Search for the cell housing the specified text and yield its [X, Y] center coordinate. 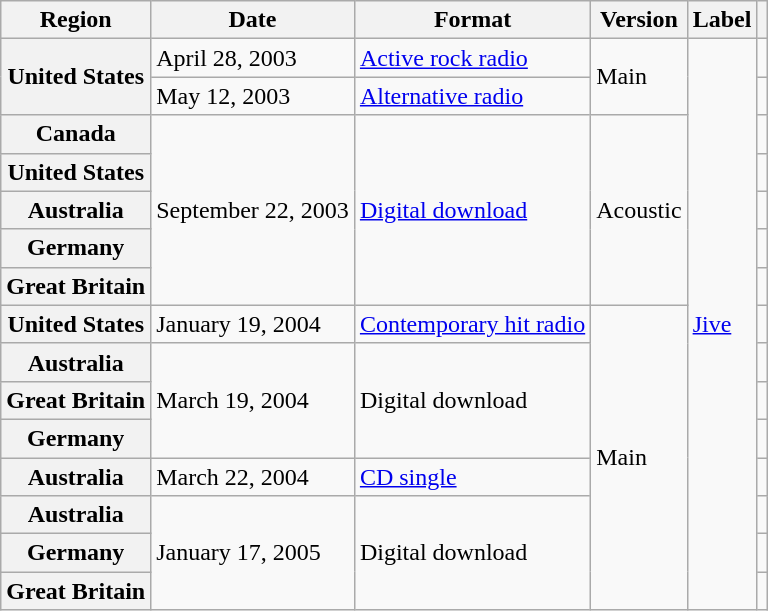
Version [639, 20]
March 22, 2004 [253, 477]
CD single [472, 477]
Date [253, 20]
Acoustic [639, 210]
Canada [76, 134]
Region [76, 20]
Contemporary hit radio [472, 324]
Alternative radio [472, 96]
April 28, 2003 [253, 58]
Active rock radio [472, 58]
May 12, 2003 [253, 96]
January 17, 2005 [253, 553]
Label [722, 20]
Jive [722, 324]
January 19, 2004 [253, 324]
March 19, 2004 [253, 400]
September 22, 2003 [253, 210]
Format [472, 20]
